Pinpoint the cell where the given text exists, returning its [x, y] midpoint coordinate. 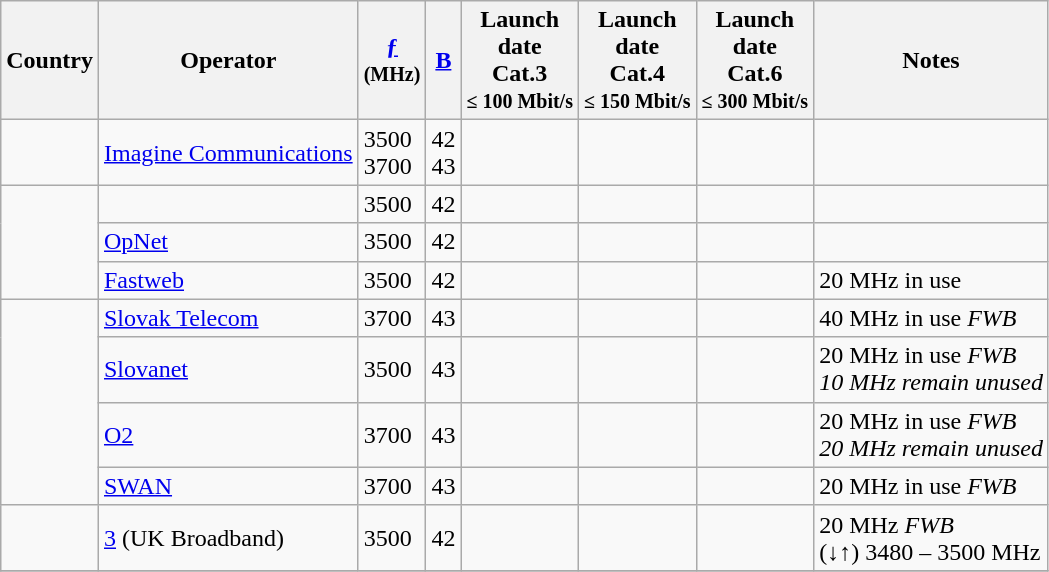
SWAN [228, 486]
40 MHz in use FWB [932, 318]
Slovak Telecom [228, 318]
O2 [228, 434]
Notes [932, 60]
ƒ(MHz) [392, 60]
4243 [444, 152]
LaunchdateCat.6≤ 300 Mbit/s [755, 60]
20 MHz in use [932, 280]
Operator [228, 60]
Imagine Communications [228, 152]
20 MHz in use FWB10 MHz remain unused [932, 370]
35003700 [392, 152]
20 MHz FWB(↓↑) 3480 – 3500 MHz [932, 538]
Slovanet [228, 370]
3 (UK Broadband) [228, 538]
B [444, 60]
LaunchdateCat.3≤ 100 Mbit/s [520, 60]
Fastweb [228, 280]
Country [50, 60]
20 MHz in use FWB20 MHz remain unused [932, 434]
OpNet [228, 242]
20 MHz in use FWB [932, 486]
LaunchdateCat.4≤ 150 Mbit/s [637, 60]
